Locate the cell with the specified text and output its (X, Y) center coordinate. 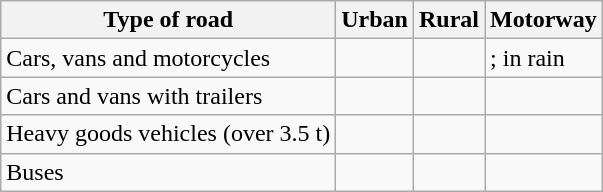
Rural (448, 20)
Cars and vans with trailers (168, 96)
Heavy goods vehicles (over 3.5 t) (168, 134)
Motorway (544, 20)
Type of road (168, 20)
Urban (375, 20)
Cars, vans and motorcycles (168, 58)
Buses (168, 172)
; in rain (544, 58)
